Pinpoint the cell where the given text exists, returning its [x, y] midpoint coordinate. 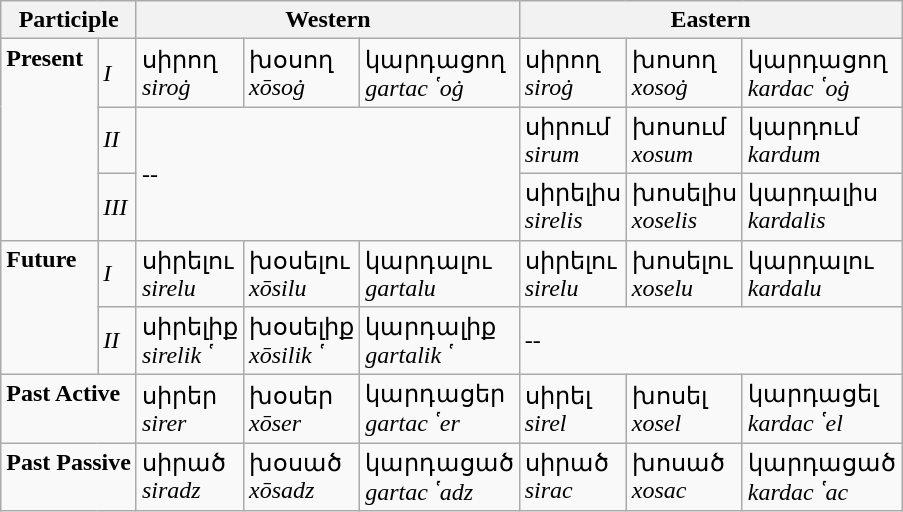
խոսումxosum [684, 140]
խոսելիսxoselis [684, 206]
կարդալուkardalu [822, 274]
սիրերsirer [190, 409]
խոսելxosel [684, 409]
սիրածsirac [572, 477]
խոսածxosac [684, 477]
կարդումkardum [822, 140]
խօսածxōsadz [302, 477]
Past Passive [69, 477]
սիրելsirel [572, 409]
կարդացողkardac῾oġ [822, 73]
Past Active [69, 409]
սիրածsiradz [190, 477]
սիրելիսsirelis [572, 206]
սիրումsirum [572, 140]
Participle [69, 20]
կարդացելkardac῾el [822, 409]
կարդալուgartalu [440, 274]
խոսելուxoselu [684, 274]
կարդացողgartac῾oġ [440, 73]
Present [50, 140]
սիրելիքsirelik῾ [190, 341]
Future [50, 308]
կարդացածgartac῾adz [440, 477]
կարդացերgartac῾er [440, 409]
Western [328, 20]
կարդալիքgartalik῾ [440, 341]
խօսելուxōsilu [302, 274]
խոսողxosoġ [684, 73]
III [118, 206]
խօսերxōser [302, 409]
խօսելիքxōsilik῾ [302, 341]
կարդալիսkardalis [822, 206]
կարդացածkardac῾ac [822, 477]
Eastern [710, 20]
խօսողxōsoġ [302, 73]
